Determine the [x, y] coordinate at the center of the cell enclosing the given text.  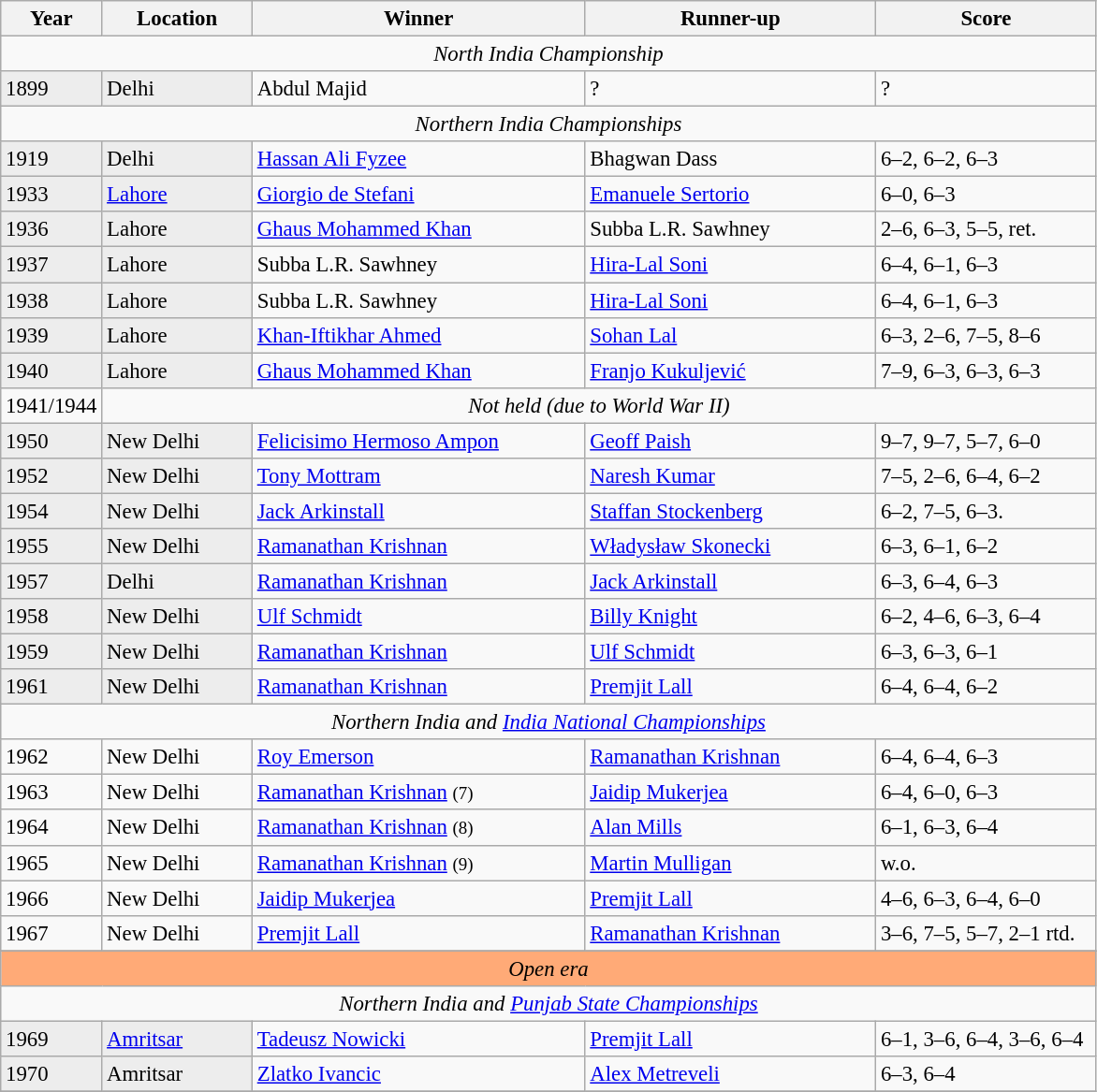
1958 [51, 617]
6–3, 6–4 [987, 1074]
1962 [51, 757]
Geoff Paish [730, 441]
Franjo Kukuljević [730, 371]
Tony Mottram [418, 476]
1969 [51, 1039]
1966 [51, 898]
Score [987, 19]
6–4, 6–0, 6–3 [987, 793]
Northern India Championships [548, 124]
Winner [418, 19]
6–2, 4–6, 6–3, 6–4 [987, 617]
Runner-up [730, 19]
1933 [51, 195]
Tadeusz Nowicki [418, 1039]
6–3, 6–1, 6–2 [987, 546]
4–6, 6–3, 6–4, 6–0 [987, 898]
Location [178, 19]
Abdul Majid [418, 89]
6–0, 6–3 [987, 195]
Ramanathan Krishnan (9) [418, 863]
1899 [51, 89]
1937 [51, 265]
7–5, 2–6, 6–4, 6–2 [987, 476]
North India Championship [548, 54]
1936 [51, 229]
6–2, 7–5, 6–3. [987, 511]
1954 [51, 511]
Alan Mills [730, 828]
w.o. [987, 863]
Zlatko Ivancic [418, 1074]
1967 [51, 933]
Not held (due to World War II) [599, 405]
6–3, 2–6, 7–5, 8–6 [987, 335]
1940 [51, 371]
Alex Metreveli [730, 1074]
1950 [51, 441]
Hassan Ali Fyzee [418, 159]
Open era [548, 968]
Naresh Kumar [730, 476]
Emanuele Sertorio [730, 195]
Giorgio de Stefani [418, 195]
6–3, 6–3, 6–1 [987, 652]
1939 [51, 335]
Staffan Stockenberg [730, 511]
Northern India and India National Championships [548, 722]
Sohan Lal [730, 335]
1970 [51, 1074]
6–1, 3–6, 6–4, 3–6, 6–4 [987, 1039]
1963 [51, 793]
7–9, 6–3, 6–3, 6–3 [987, 371]
6–1, 6–3, 6–4 [987, 828]
1941/1944 [51, 405]
Felicisimo Hermoso Ampon [418, 441]
Khan-Iftikhar Ahmed [418, 335]
6–2, 6–2, 6–3 [987, 159]
1938 [51, 300]
3–6, 7–5, 5–7, 2–1 rtd. [987, 933]
Billy Knight [730, 617]
Martin Mulligan [730, 863]
6–4, 6–4, 6–3 [987, 757]
1959 [51, 652]
1964 [51, 828]
1952 [51, 476]
6–4, 6–4, 6–2 [987, 687]
Władysław Skonecki [730, 546]
1919 [51, 159]
Year [51, 19]
6–3, 6–4, 6–3 [987, 581]
1955 [51, 546]
Ramanathan Krishnan (8) [418, 828]
1957 [51, 581]
Roy Emerson [418, 757]
Ramanathan Krishnan (7) [418, 793]
1965 [51, 863]
1961 [51, 687]
9–7, 9–7, 5–7, 6–0 [987, 441]
Bhagwan Dass [730, 159]
Northern India and Punjab State Championships [548, 1004]
2–6, 6–3, 5–5, ret. [987, 229]
